Provide the [X, Y] coordinate of the cell's center where the given text is located.  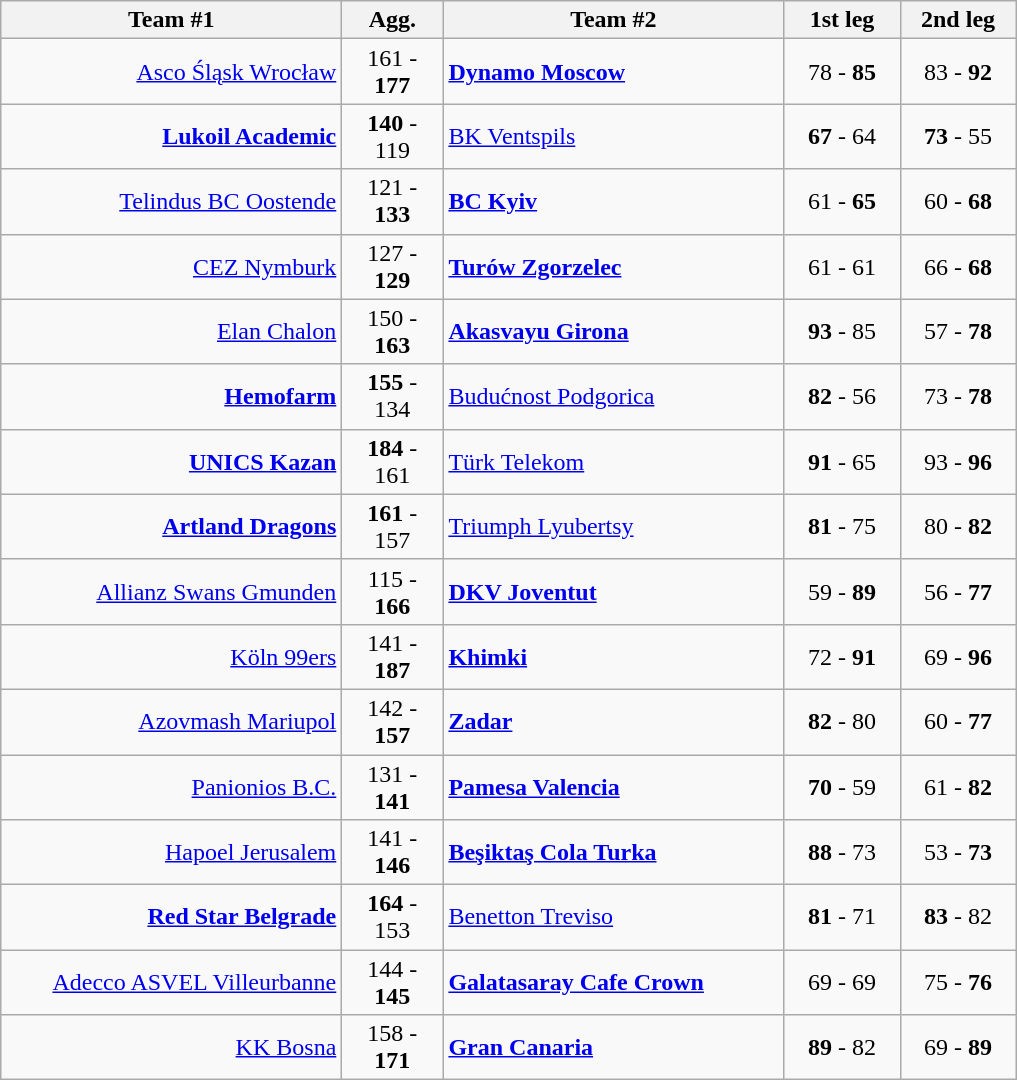
164 - 153 [392, 918]
81 - 71 [842, 918]
88 - 73 [842, 852]
158 - 171 [392, 1048]
142 - 157 [392, 722]
93 - 85 [842, 332]
82 - 80 [842, 722]
Elan Chalon [172, 332]
61 - 65 [842, 202]
131 - 141 [392, 786]
Team #2 [614, 20]
82 - 56 [842, 396]
67 - 64 [842, 136]
Asco Śląsk Wrocław [172, 72]
69 - 89 [958, 1048]
59 - 89 [842, 592]
BK Ventspils [614, 136]
1st leg [842, 20]
141 - 187 [392, 656]
Triumph Lyubertsy [614, 526]
Hemofarm [172, 396]
140 - 119 [392, 136]
83 - 82 [958, 918]
Allianz Swans Gmunden [172, 592]
69 - 69 [842, 982]
161 - 177 [392, 72]
Gran Canaria [614, 1048]
DKV Joventut [614, 592]
78 - 85 [842, 72]
Artland Dragons [172, 526]
2nd leg [958, 20]
Khimki [614, 656]
61 - 61 [842, 266]
141 - 146 [392, 852]
Telindus BC Oostende [172, 202]
73 - 78 [958, 396]
150 - 163 [392, 332]
93 - 96 [958, 462]
Azovmash Mariupol [172, 722]
53 - 73 [958, 852]
91 - 65 [842, 462]
184 - 161 [392, 462]
Beşiktaş Cola Turka [614, 852]
57 - 78 [958, 332]
89 - 82 [842, 1048]
121 - 133 [392, 202]
69 - 96 [958, 656]
Dynamo Moscow [614, 72]
Turów Zgorzelec [614, 266]
Hapoel Jerusalem [172, 852]
Pamesa Valencia [614, 786]
72 - 91 [842, 656]
61 - 82 [958, 786]
Benetton Treviso [614, 918]
Köln 99ers [172, 656]
60 - 68 [958, 202]
Zadar [614, 722]
83 - 92 [958, 72]
127 - 129 [392, 266]
161 - 157 [392, 526]
Lukoil Academic [172, 136]
Red Star Belgrade [172, 918]
UNICS Kazan [172, 462]
Budućnost Podgorica [614, 396]
75 - 76 [958, 982]
70 - 59 [842, 786]
60 - 77 [958, 722]
155 - 134 [392, 396]
66 - 68 [958, 266]
BC Kyiv [614, 202]
56 - 77 [958, 592]
Team #1 [172, 20]
CEZ Nymburk [172, 266]
Adecco ASVEL Villeurbanne [172, 982]
115 - 166 [392, 592]
81 - 75 [842, 526]
73 - 55 [958, 136]
Agg. [392, 20]
Türk Telekom [614, 462]
Galatasaray Cafe Crown [614, 982]
Akasvayu Girona [614, 332]
KK Bosna [172, 1048]
80 - 82 [958, 526]
144 - 145 [392, 982]
Panionios B.C. [172, 786]
